Return the (x, y) coordinate for the center point of the cell that contains the specified text.  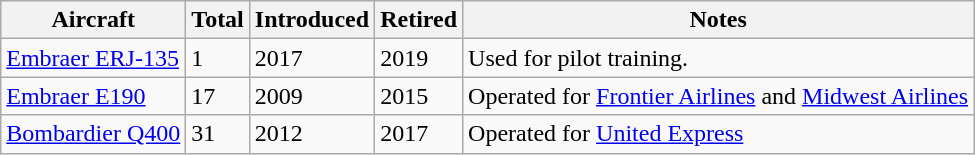
1 (218, 58)
2015 (419, 96)
Bombardier Q400 (94, 134)
Embraer E190 (94, 96)
Introduced (312, 20)
31 (218, 134)
Operated for Frontier Airlines and Midwest Airlines (718, 96)
Used for pilot training. (718, 58)
Total (218, 20)
Operated for United Express (718, 134)
2012 (312, 134)
17 (218, 96)
Embraer ERJ-135 (94, 58)
Aircraft (94, 20)
Notes (718, 20)
2009 (312, 96)
Retired (419, 20)
2019 (419, 58)
